Output the [X, Y] coordinate of the center of the cell containing the given text.  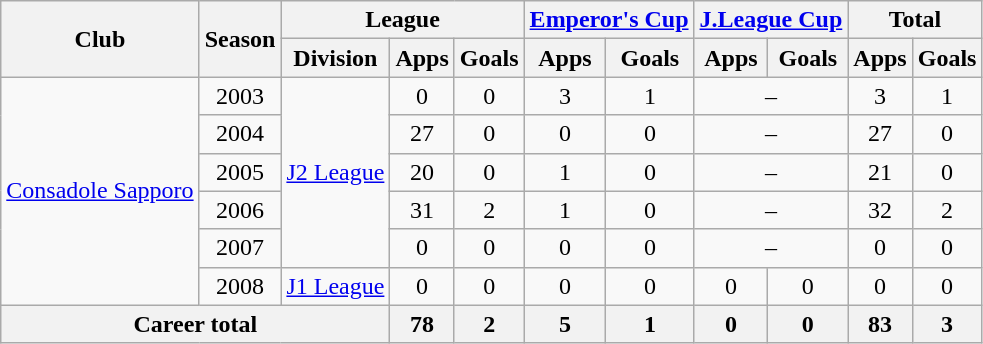
Club [100, 39]
20 [422, 172]
5 [565, 324]
2006 [240, 210]
Career total [196, 324]
78 [422, 324]
Consadole Sapporo [100, 191]
Total [915, 20]
League [402, 20]
2004 [240, 134]
Division [336, 58]
2007 [240, 248]
2005 [240, 172]
2008 [240, 286]
J2 League [336, 172]
31 [422, 210]
J1 League [336, 286]
32 [880, 210]
J.League Cup [771, 20]
83 [880, 324]
2003 [240, 96]
21 [880, 172]
Emperor's Cup [609, 20]
Season [240, 39]
